From the cell containing the given text, extract its center point as (X, Y) coordinate. 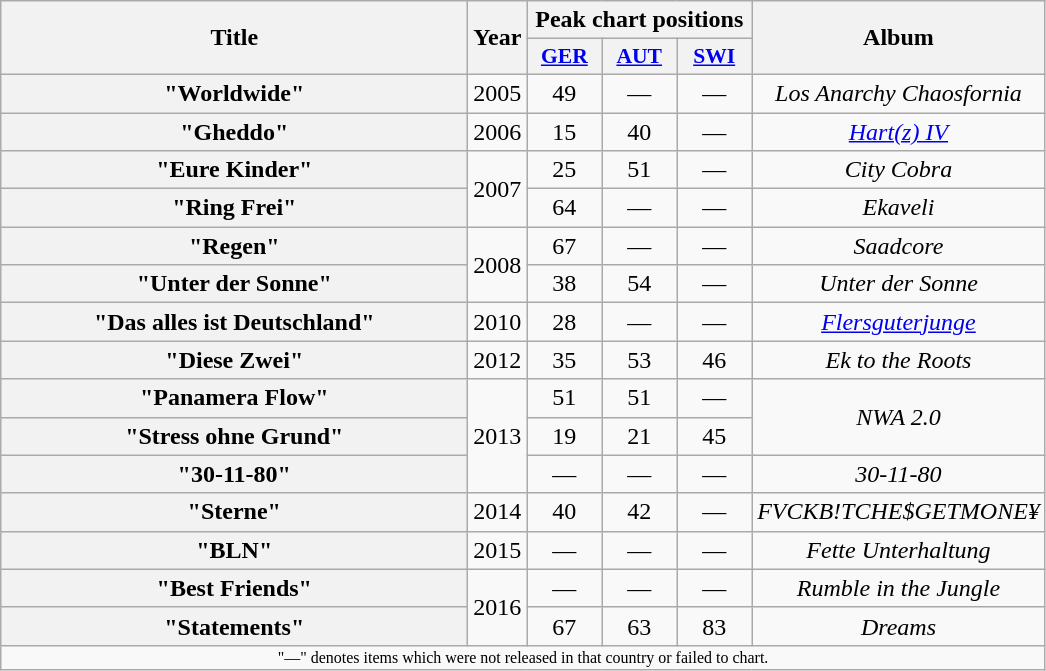
Ek to the Roots (899, 360)
15 (564, 131)
"Regen" (234, 246)
19 (564, 436)
Dreams (899, 626)
Ekaveli (899, 208)
38 (564, 284)
Hart(z) IV (899, 131)
FVCKB!TCHE$GETMONE¥ (899, 512)
Album (899, 38)
54 (640, 284)
"Statements" (234, 626)
"—" denotes items which were not released in that country or failed to chart. (524, 657)
Fette Unterhaltung (899, 550)
"30-11-80" (234, 474)
2013 (498, 436)
"Worldwide" (234, 93)
"Best Friends" (234, 588)
Title (234, 38)
2012 (498, 360)
"Unter der Sonne" (234, 284)
"Gheddo" (234, 131)
2015 (498, 550)
46 (714, 360)
53 (640, 360)
30-11-80 (899, 474)
2016 (498, 607)
Los Anarchy Chaosfornia (899, 93)
Saadcore (899, 246)
21 (640, 436)
Peak chart positions (640, 20)
"Das alles ist Deutschland" (234, 322)
Unter der Sonne (899, 284)
45 (714, 436)
"Ring Frei" (234, 208)
"Diese Zwei" (234, 360)
83 (714, 626)
64 (564, 208)
"Sterne" (234, 512)
"Stress ohne Grund" (234, 436)
"BLN" (234, 550)
63 (640, 626)
City Cobra (899, 170)
2010 (498, 322)
25 (564, 170)
NWA 2.0 (899, 417)
2007 (498, 189)
GER (564, 57)
28 (564, 322)
2005 (498, 93)
Rumble in the Jungle (899, 588)
Flersguterjunge (899, 322)
Year (498, 38)
"Panamera Flow" (234, 398)
AUT (640, 57)
SWI (714, 57)
2006 (498, 131)
42 (640, 512)
2008 (498, 265)
2014 (498, 512)
35 (564, 360)
"Eure Kinder" (234, 170)
49 (564, 93)
